From the cell containing the given text, extract its center point as [X, Y] coordinate. 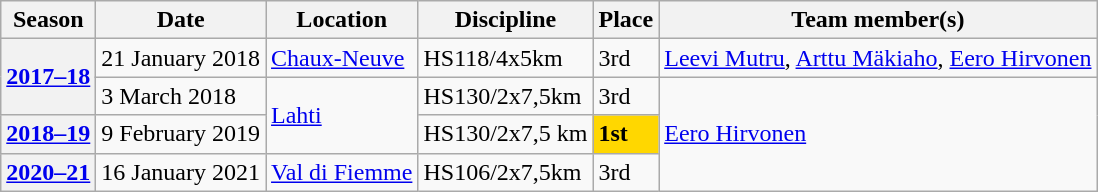
21 January 2018 [181, 58]
3 March 2018 [181, 96]
Date [181, 20]
HS106/2x7,5km [506, 172]
Discipline [506, 20]
2020–21 [48, 172]
Place [626, 20]
9 February 2019 [181, 134]
Season [48, 20]
2017–18 [48, 77]
HS118/4x5km [506, 58]
HS130/2x7,5km [506, 96]
Chaux-Neuve [342, 58]
2018–19 [48, 134]
16 January 2021 [181, 172]
Lahti [342, 115]
Leevi Mutru, Arttu Mäkiaho, Eero Hirvonen [878, 58]
Location [342, 20]
Team member(s) [878, 20]
HS130/2x7,5 km [506, 134]
1st [626, 134]
Val di Fiemme [342, 172]
Eero Hirvonen [878, 134]
